Return the (X, Y) coordinate for the center point of the cell that contains the specified text.  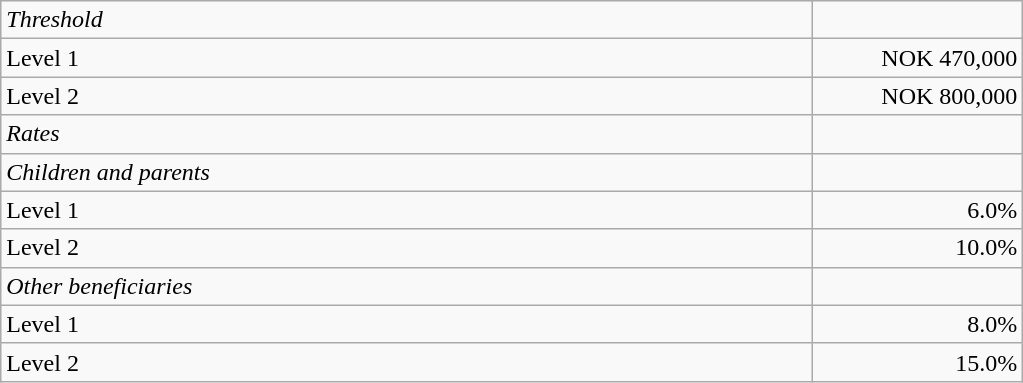
Threshold (406, 20)
Other beneficiaries (406, 286)
8.0% (918, 324)
Rates (406, 134)
10.0% (918, 248)
NOK 470,000 (918, 58)
6.0% (918, 210)
15.0% (918, 362)
Children and parents (406, 172)
NOK 800,000 (918, 96)
